Provide the (x, y) coordinate of the cell's center where the given text is located.  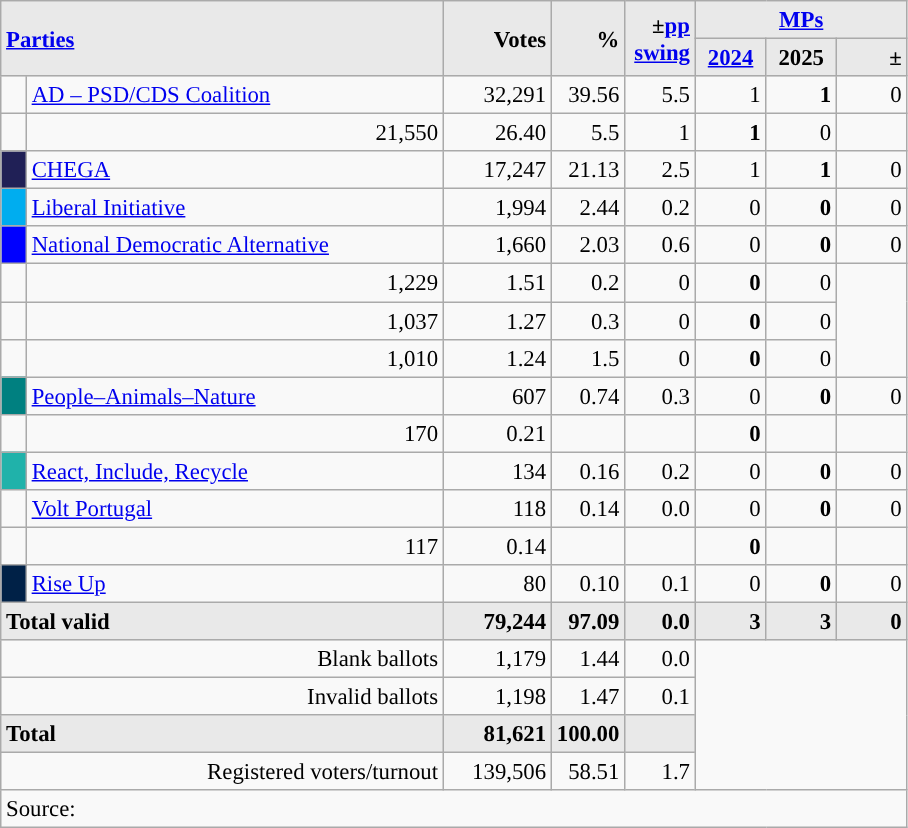
1,198 (497, 697)
Parties (222, 38)
17,247 (497, 170)
118 (497, 509)
Votes (497, 38)
± (872, 58)
Liberal Initiative (234, 208)
2024 (730, 58)
97.09 (588, 621)
1,037 (234, 321)
26.40 (497, 133)
Source: (454, 809)
0.21 (497, 433)
2.44 (588, 208)
Invalid ballots (222, 697)
100.00 (588, 734)
0.6 (660, 245)
0.74 (588, 396)
1,660 (497, 245)
Registered voters/turnout (222, 772)
21.13 (588, 170)
2.5 (660, 170)
CHEGA (234, 170)
1.51 (497, 283)
134 (497, 471)
170 (234, 433)
139,506 (497, 772)
117 (234, 546)
React, Include, Recycle (234, 471)
MPs (801, 20)
Volt Portugal (234, 509)
AD – PSD/CDS Coalition (234, 95)
0.10 (588, 584)
1,994 (497, 208)
Total (222, 734)
1.44 (588, 659)
39.56 (588, 95)
79,244 (497, 621)
National Democratic Alternative (234, 245)
1.27 (497, 321)
2025 (802, 58)
1.47 (588, 697)
1.7 (660, 772)
1,229 (234, 283)
Total valid (222, 621)
0.16 (588, 471)
32,291 (497, 95)
58.51 (588, 772)
1,179 (497, 659)
% (588, 38)
80 (497, 584)
Rise Up (234, 584)
607 (497, 396)
People–Animals–Nature (234, 396)
1.24 (497, 358)
2.03 (588, 245)
1.5 (588, 358)
±pp swing (660, 38)
1,010 (234, 358)
Blank ballots (222, 659)
21,550 (234, 133)
81,621 (497, 734)
